Capture the cell that displays the provided text and extract its (X, Y) central coordinate. 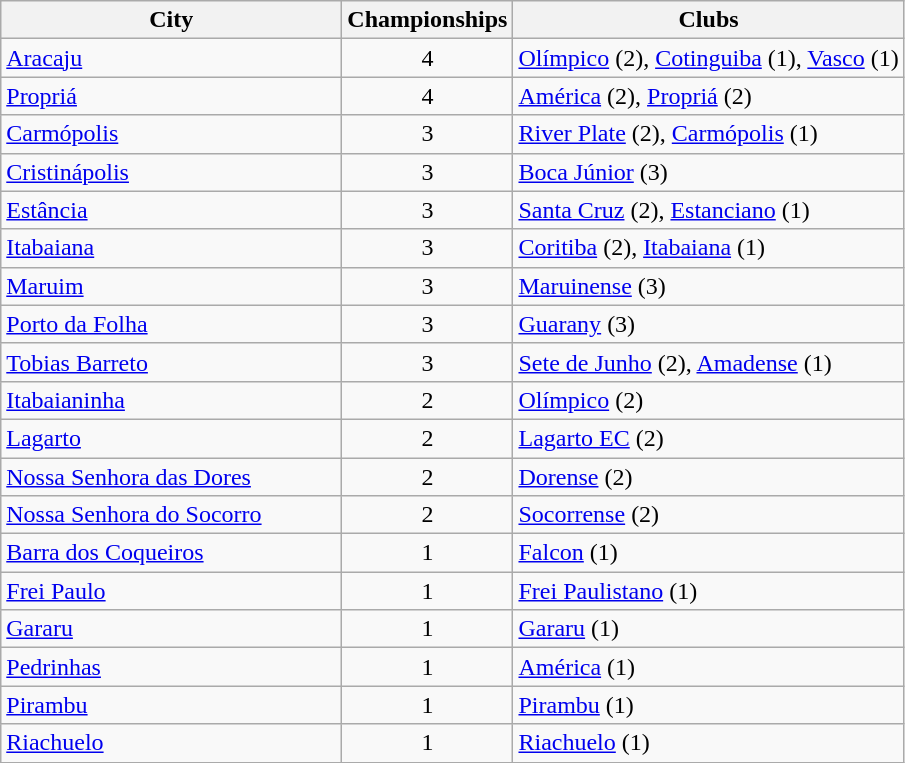
Boca Júnior (3) (708, 172)
Carmópolis (172, 134)
Frei Paulistano (1) (708, 591)
Maruim (172, 286)
Falcon (1) (708, 553)
Championships (428, 20)
Olímpico (2), Cotinguiba (1), Vasco (1) (708, 58)
Cristinápolis (172, 172)
Socorrense (2) (708, 515)
Dorense (2) (708, 477)
Pirambu (172, 705)
Barra dos Coqueiros (172, 553)
América (1) (708, 667)
Coritiba (2), Itabaiana (1) (708, 248)
Gararu (1) (708, 629)
Guarany (3) (708, 324)
Sete de Junho (2), Amadense (1) (708, 362)
Aracaju (172, 58)
River Plate (2), Carmópolis (1) (708, 134)
Itabaiana (172, 248)
Riachuelo (172, 743)
Tobias Barreto (172, 362)
Lagarto EC (2) (708, 438)
Itabaianinha (172, 400)
Lagarto (172, 438)
Nossa Senhora do Socorro (172, 515)
Frei Paulo (172, 591)
Maruinense (3) (708, 286)
Santa Cruz (2), Estanciano (1) (708, 210)
Propriá (172, 96)
City (172, 20)
Gararu (172, 629)
Olímpico (2) (708, 400)
Riachuelo (1) (708, 743)
Clubs (708, 20)
América (2), Propriá (2) (708, 96)
Estância (172, 210)
Nossa Senhora das Dores (172, 477)
Pirambu (1) (708, 705)
Pedrinhas (172, 667)
Porto da Folha (172, 324)
